Return [X, Y] of the center of cell containing provided text 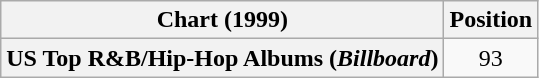
Chart (1999) [222, 20]
Position [491, 20]
93 [491, 58]
US Top R&B/Hip-Hop Albums (Billboard) [222, 58]
